Search for the cell housing the specified text and yield its (X, Y) center coordinate. 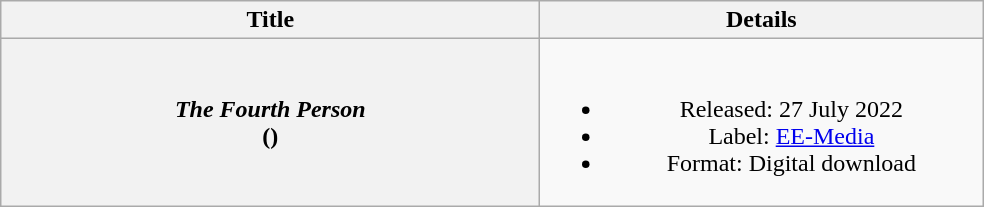
Released: 27 July 2022Label: EE-MediaFormat: Digital download (762, 122)
The Fourth Person() (270, 122)
Title (270, 20)
Details (762, 20)
